Extract the (x, y) coordinate from the center of the cell holding the provided text.  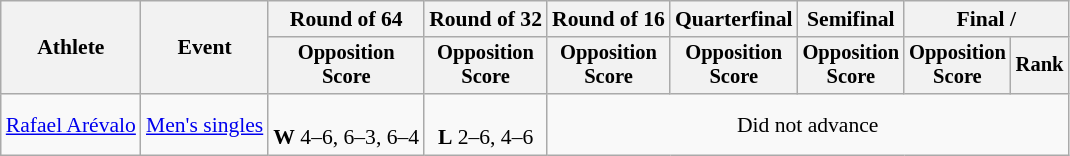
Final / (986, 19)
Round of 64 (346, 19)
Event (204, 48)
Round of 32 (486, 19)
Quarterfinal (734, 19)
Rank (1040, 66)
Men's singles (204, 124)
L 2–6, 4–6 (486, 124)
Athlete (71, 48)
W 4–6, 6–3, 6–4 (346, 124)
Round of 16 (608, 19)
Did not advance (808, 124)
Rafael Arévalo (71, 124)
Semifinal (852, 19)
